Search for the cell housing the specified text and yield its (X, Y) center coordinate. 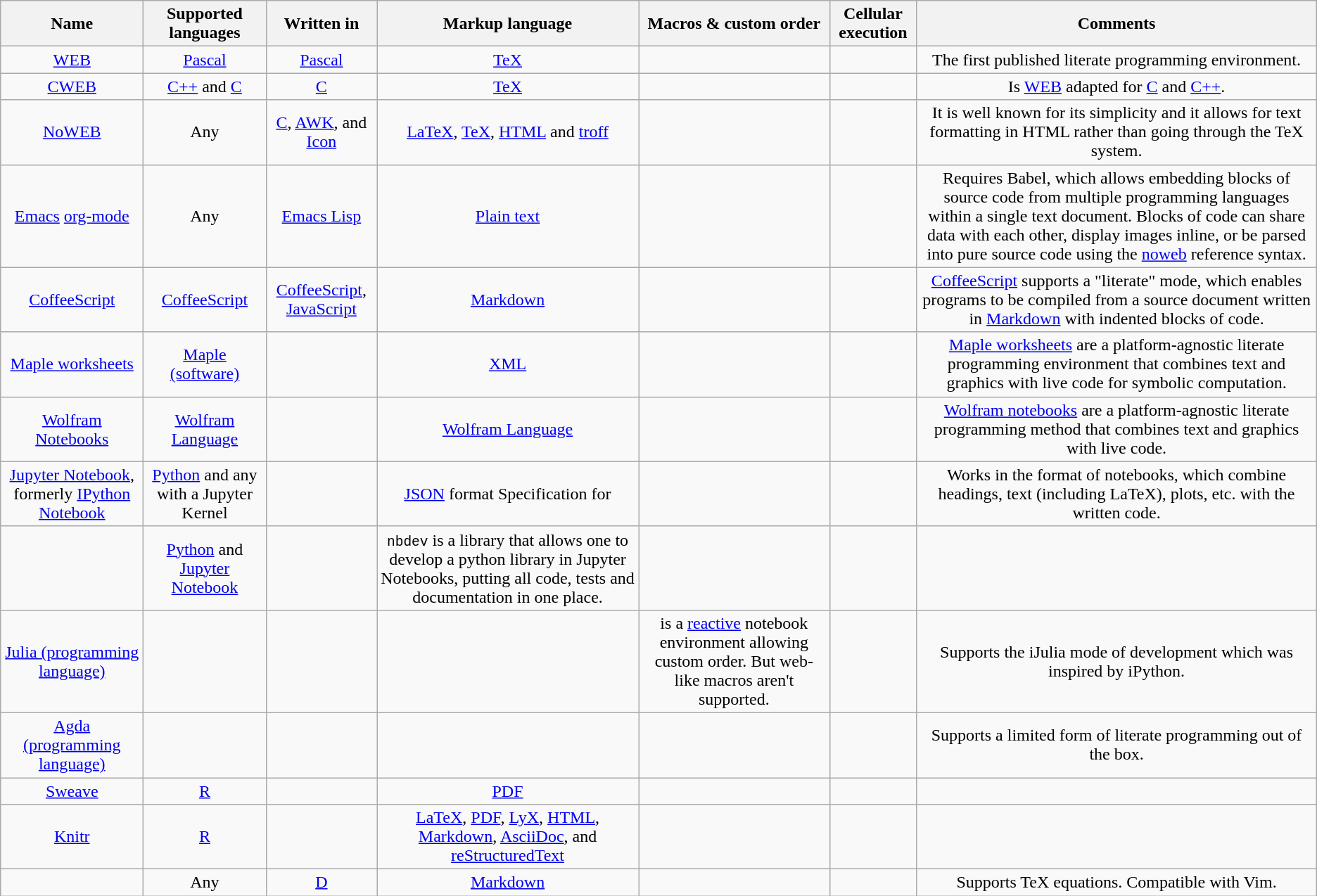
C (321, 87)
Supports the iJulia mode of development which was inspired by iPython. (1116, 661)
Agda (programming language) (72, 745)
nbdev is a library that allows one to develop a python library in Jupyter Notebooks, putting all code, tests and documentation in one place. (508, 568)
Written in (321, 24)
Julia (programming language) (72, 661)
Macros & custom order (734, 24)
LaTeX, TeX, HTML and troff (508, 132)
Emacs Lisp (321, 216)
CWEB (72, 87)
Plain text (508, 216)
Works in the format of notebooks, which combine headings, text (including LaTeX), plots, etc. with the written code. (1116, 494)
Markup language (508, 24)
C++ and C (205, 87)
Maple worksheets (72, 364)
Wolfram notebooks are a platform-agnostic literate programming method that combines text and graphics with live code. (1116, 429)
Maple (software) (205, 364)
XML (508, 364)
Name (72, 24)
Supports TeX equations. Compatible with Vim. (1116, 883)
It is well known for its simplicity and it allows for text formatting in HTML rather than going through the TeX system. (1116, 132)
CoffeeScript, JavaScript (321, 300)
Emacs org-mode (72, 216)
C, AWK, and Icon (321, 132)
NoWEB (72, 132)
The first published literate programming environment. (1116, 60)
Sweave (72, 791)
Python and any with a Jupyter Kernel (205, 494)
Cellular execution (873, 24)
Is WEB adapted for C and C++. (1116, 87)
Supported languages (205, 24)
D (321, 883)
JSON format Specification for (508, 494)
Wolfram Notebooks (72, 429)
PDF (508, 791)
LaTeX, PDF, LyX, HTML, Markdown, AsciiDoc, and reStructuredText (508, 837)
Python and Jupyter Notebook (205, 568)
Comments (1116, 24)
Knitr (72, 837)
Maple worksheets are a platform-agnostic literate programming environment that combines text and graphics with live code for symbolic computation. (1116, 364)
Supports a limited form of literate programming out of the box. (1116, 745)
Jupyter Notebook, formerly IPython Notebook (72, 494)
is a reactive notebook environment allowing custom order. But web-like macros aren't supported. (734, 661)
WEB (72, 60)
